Locate the cell with the specified text and output its [X, Y] center coordinate. 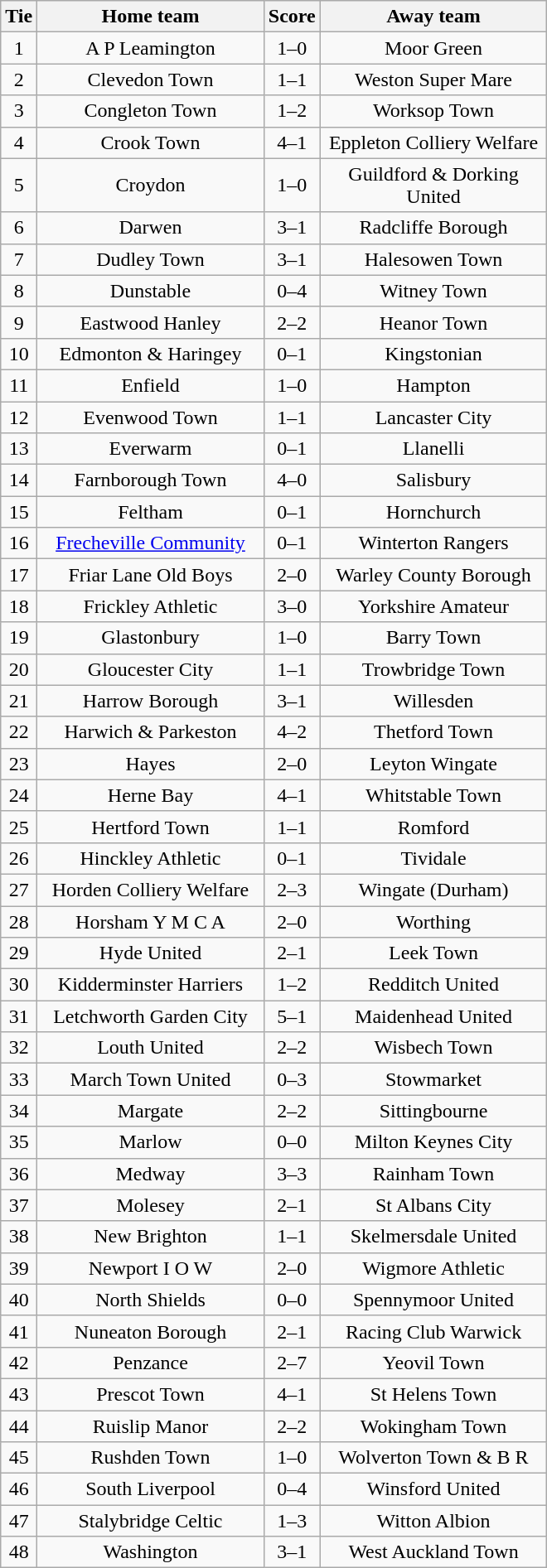
Stowmarket [433, 1079]
Romford [433, 827]
Hampton [433, 385]
Heanor Town [433, 322]
4 [19, 142]
Medway [151, 1174]
Harwich & Parkeston [151, 732]
22 [19, 732]
7 [19, 259]
8 [19, 291]
Lancaster City [433, 417]
5–1 [292, 1016]
28 [19, 922]
Rainham Town [433, 1174]
Penzance [151, 1363]
Wolverton Town & B R [433, 1458]
Hertford Town [151, 827]
32 [19, 1048]
Feltham [151, 512]
Away team [433, 17]
Leyton Wingate [433, 764]
Congleton Town [151, 111]
Dudley Town [151, 259]
Racing Club Warwick [433, 1331]
42 [19, 1363]
29 [19, 953]
4–2 [292, 732]
Prescot Town [151, 1394]
9 [19, 322]
3–3 [292, 1174]
48 [19, 1552]
Thetford Town [433, 732]
31 [19, 1016]
Letchworth Garden City [151, 1016]
2–7 [292, 1363]
Warley County Borough [433, 575]
Skelmersdale United [433, 1237]
41 [19, 1331]
Eppleton Colliery Welfare [433, 142]
Harrow Borough [151, 701]
South Liverpool [151, 1489]
Yorkshire Amateur [433, 606]
Horsham Y M C A [151, 922]
Frecheville Community [151, 543]
Edmonton & Haringey [151, 354]
23 [19, 764]
Frickley Athletic [151, 606]
Farnborough Town [151, 480]
Guildford & Dorking United [433, 186]
20 [19, 669]
40 [19, 1300]
Wingate (Durham) [433, 890]
New Brighton [151, 1237]
Croydon [151, 186]
26 [19, 858]
Sittingbourne [433, 1111]
10 [19, 354]
St Albans City [433, 1205]
Barry Town [433, 638]
16 [19, 543]
Radcliffe Borough [433, 228]
Halesowen Town [433, 259]
Salisbury [433, 480]
13 [19, 449]
3–0 [292, 606]
Home team [151, 17]
Friar Lane Old Boys [151, 575]
5 [19, 186]
Weston Super Mare [433, 80]
Score [292, 17]
Marlow [151, 1142]
Horden Colliery Welfare [151, 890]
Darwen [151, 228]
38 [19, 1237]
Spennymoor United [433, 1300]
Eastwood Hanley [151, 322]
Clevedon Town [151, 80]
1–3 [292, 1521]
Trowbridge Town [433, 669]
Willesden [433, 701]
Louth United [151, 1048]
37 [19, 1205]
19 [19, 638]
14 [19, 480]
Molesey [151, 1205]
West Auckland Town [433, 1552]
Everwarm [151, 449]
Redditch United [433, 985]
Newport I O W [151, 1268]
Kingstonian [433, 354]
Herne Bay [151, 795]
34 [19, 1111]
46 [19, 1489]
15 [19, 512]
Hyde United [151, 953]
17 [19, 575]
St Helens Town [433, 1394]
Yeovil Town [433, 1363]
March Town United [151, 1079]
Witton Albion [433, 1521]
25 [19, 827]
33 [19, 1079]
1 [19, 48]
Milton Keynes City [433, 1142]
Whitstable Town [433, 795]
Leek Town [433, 953]
30 [19, 985]
Margate [151, 1111]
35 [19, 1142]
Worthing [433, 922]
Crook Town [151, 142]
Maidenhead United [433, 1016]
Enfield [151, 385]
18 [19, 606]
Glastonbury [151, 638]
Kidderminster Harriers [151, 985]
Wigmore Athletic [433, 1268]
Moor Green [433, 48]
47 [19, 1521]
Llanelli [433, 449]
Dunstable [151, 291]
Washington [151, 1552]
Witney Town [433, 291]
27 [19, 890]
Nuneaton Borough [151, 1331]
12 [19, 417]
Wisbech Town [433, 1048]
4–0 [292, 480]
Gloucester City [151, 669]
Tividale [433, 858]
6 [19, 228]
24 [19, 795]
39 [19, 1268]
0–3 [292, 1079]
North Shields [151, 1300]
44 [19, 1426]
2–3 [292, 890]
36 [19, 1174]
Hinckley Athletic [151, 858]
2 [19, 80]
Ruislip Manor [151, 1426]
Wokingham Town [433, 1426]
Rushden Town [151, 1458]
Evenwood Town [151, 417]
Hornchurch [433, 512]
A P Leamington [151, 48]
11 [19, 385]
Hayes [151, 764]
Stalybridge Celtic [151, 1521]
Tie [19, 17]
3 [19, 111]
Winterton Rangers [433, 543]
45 [19, 1458]
Worksop Town [433, 111]
Winsford United [433, 1489]
43 [19, 1394]
21 [19, 701]
